From the cell containing the given text, extract its center point as (x, y) coordinate. 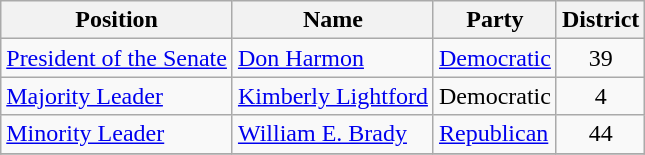
Position (117, 20)
Minority Leader (117, 134)
Republican (494, 134)
Don Harmon (332, 58)
Majority Leader (117, 96)
4 (600, 96)
Party (494, 20)
39 (600, 58)
Kimberly Lightford (332, 96)
District (600, 20)
President of the Senate (117, 58)
44 (600, 134)
Name (332, 20)
William E. Brady (332, 134)
